Search for the cell housing the specified text and yield its (X, Y) center coordinate. 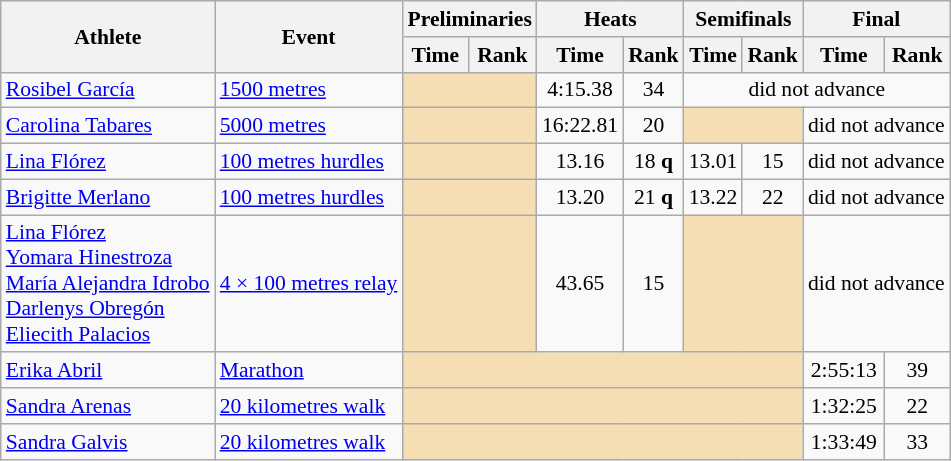
4:15.38 (580, 90)
20 (654, 126)
Sandra Galvis (108, 442)
43.65 (580, 284)
34 (654, 90)
Athlete (108, 36)
21 q (654, 197)
Brigitte Merlano (108, 197)
Lina Flórez (108, 162)
13.20 (580, 197)
18 q (654, 162)
Event (309, 36)
Rosibel García (108, 90)
Semifinals (744, 19)
13.16 (580, 162)
Carolina Tabares (108, 126)
1500 metres (309, 90)
1:32:25 (844, 406)
Heats (610, 19)
13.22 (714, 197)
Preliminaries (469, 19)
1:33:49 (844, 442)
33 (918, 442)
Erika Abril (108, 371)
4 × 100 metres relay (309, 284)
Lina FlórezYomara HinestrozaMaría Alejandra IdroboDarlenys ObregónEliecith Palacios (108, 284)
Final (876, 19)
5000 metres (309, 126)
Marathon (309, 371)
16:22.81 (580, 126)
Sandra Arenas (108, 406)
39 (918, 371)
13.01 (714, 162)
2:55:13 (844, 371)
